Search for the cell housing the specified text and yield its [x, y] center coordinate. 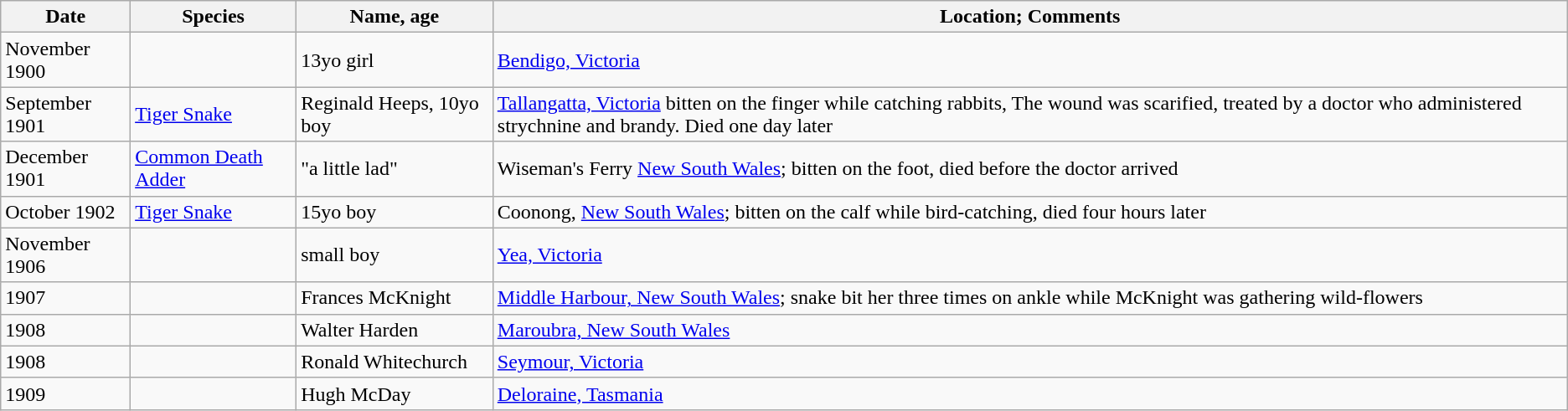
October 1902 [65, 212]
September 1901 [65, 114]
"a little lad" [395, 169]
Yea, Victoria [1030, 254]
November 1906 [65, 254]
Date [65, 17]
Deloraine, Tasmania [1030, 393]
Wiseman's Ferry New South Wales; bitten on the foot, died before the doctor arrived [1030, 169]
Walter Harden [395, 330]
13yo girl [395, 60]
Coonong, New South Wales; bitten on the calf while bird-catching, died four hours later [1030, 212]
November 1900 [65, 60]
1907 [65, 298]
Common Death Adder [214, 169]
December 1901 [65, 169]
Frances McKnight [395, 298]
Hugh McDay [395, 393]
1909 [65, 393]
Maroubra, New South Wales [1030, 330]
Species [214, 17]
Location; Comments [1030, 17]
Middle Harbour, New South Wales; snake bit her three times on ankle while McKnight was gathering wild-flowers [1030, 298]
15yo boy [395, 212]
Ronald Whitechurch [395, 362]
Name, age [395, 17]
Seymour, Victoria [1030, 362]
small boy [395, 254]
Bendigo, Victoria [1030, 60]
Reginald Heeps, 10yo boy [395, 114]
